Detect which cell encompasses the target text, then output its (X, Y) center coordinate. 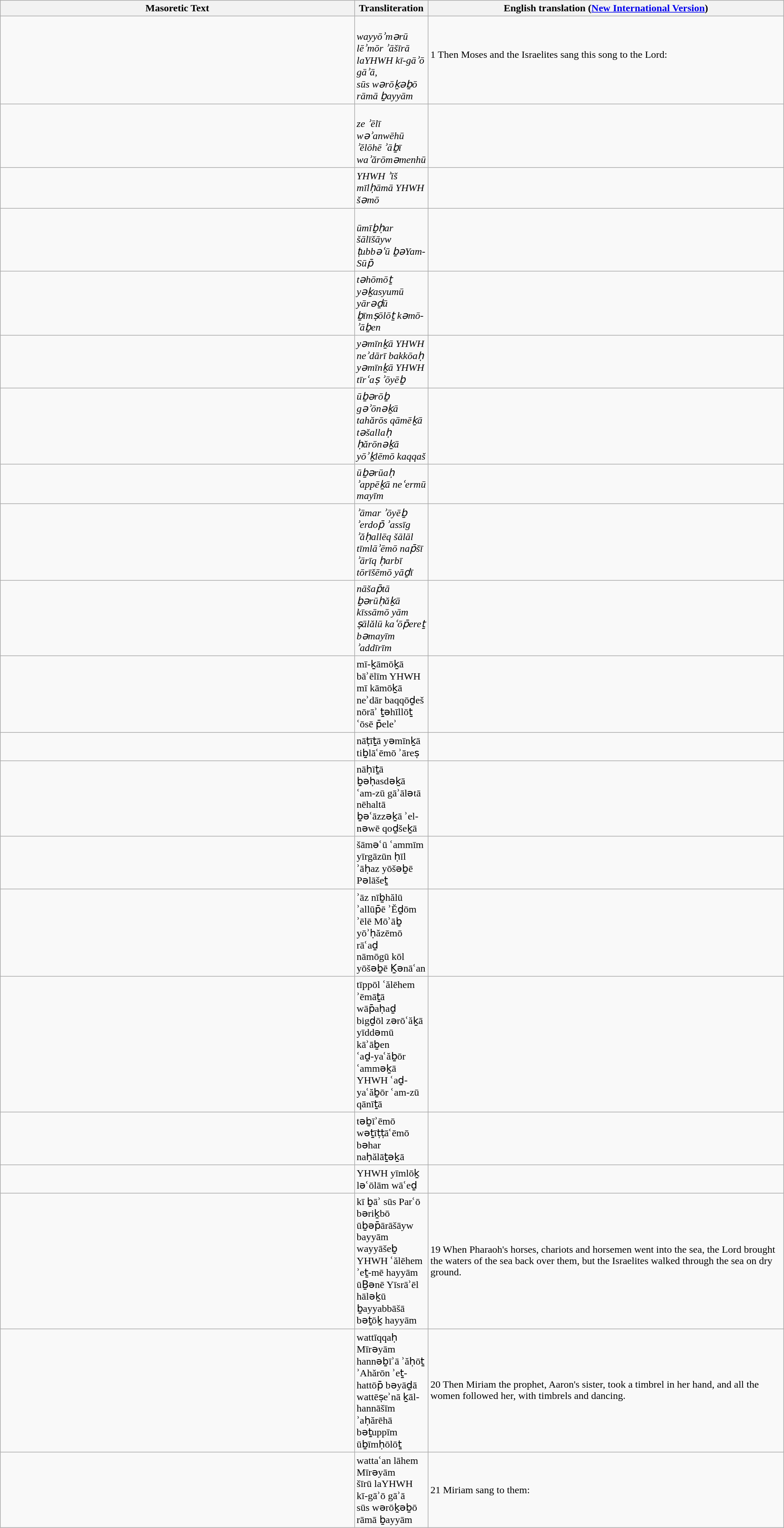
šāməʿū ʿammīm yīrgāzūn ḥīl ʾāḥaz yōšəḇē Pəlāšeṯ (391, 862)
wayyōʾmərū lēʾmōr ʾāšīrā laYHWH kī-gāʾō gāʾā,sūs wərōḵəḇō rāmā ḇayyām (391, 60)
təḇīʾēmō wəṯīṭṭāʿēmō bəhar naḥălāṯəḵā (391, 1139)
ze ʾēlī wəʾanwēhū ʾĕlōhē ʾāḇī waʾărōməmenhū (391, 136)
wattīqqaḥ Mīrəyām hannəḇīʾā ʾăḥōṯ ʾAhărōn ʾeṯ-hattōp̄ bəyāḏā wattēṣeʾnā ḵāl-hannāšīm ʾaḥărēhā bəṯuppīm ūḇīmḥōlōṯ (391, 1390)
wattaʿan lāhem Mīrəyāmšīrū laYHWH kī-gāʾō gāʾāsūs wərōḵəḇō rāmā ḇayyām (391, 1490)
YHWH ʾīš mīlḥāmā YHWH šəmō (391, 188)
ūmīḇḥar šālīšāyw ṭubbəʿū ḇəYam-Sūp̄ (391, 240)
ʾāmar ʾōyēḇ ʾerdop̄ ʾassīgʾăḥallēq šālāl tīmlāʾēmō nap̄šīʾārīq ḥarbī tōrīšēmō yāḏī‎ (391, 542)
nāšap̄tā ḇərūḥăḵā kīssāmō yāmṣālălū kaʿōp̄ereṯ bəmayīm ʾaddīrīm (391, 618)
yəmīnḵā YHWH neʾdārī bakkōaḥyəmīnḵā YHWH tīrʿaṣ ʾōyēḇ (391, 362)
ūḇərōḇ gəʾōnəḵā tahărōs qāmēḵātəšallaḥ ḥărōnəḵā yōʾḵlēmō kaqqaš (391, 426)
Transliteration (391, 8)
tīppōl ʿălēhem ʾēmāṯā wāp̄aḥaḏbigḏōl zərōʿăḵā yīddəmū kāʾāḇenʿaḏ-yaʿăḇōr ʿamməḵā YHWH ʿaḏ-yaʿăḇōr ʿam-zū qānīṯā (391, 1044)
20 Then Miriam the prophet, Aaron's sister, took a timbrel in her hand, and all the women followed her, with timbrels and dancing. (606, 1390)
YHWH yīmlōḵ ləʿōlām wāʿeḏ (391, 1179)
Masoretic Text (178, 8)
mī-ḵāmōḵā bāʾēlīm YHWHmī kāmōḵā neʾdār baqqōḏešnōrāʾ ṯəhīllōṯ ʿōsē p̄eleʾ‎ (391, 694)
kī ḇāʾ sūs Parʿō bəriḵbō ūḇəp̄ārāšāyw bayyām wayyāšeḇ YHWH ʿălēhem ʾeṯ-mē hayyām ūḆənē Yīsrāʾēl hāləḵū ḇayyabbāšā bəṯōḵ hayyām (391, 1261)
ʾāz nīḇhălū ʾallūp̄ē ʾĔḏōm ʾēlē Mōʾāḇ yōʾḥăzēmō rāʿaḏnāmōgū kōl yōšəḇē Ḵənāʿan (391, 933)
1 Then Moses and the Israelites sang this song to the Lord: (606, 60)
nāḥīṯā ḇəḥasdəḵā ʿam-zū gāʾālətānēhaltā ḇəʿāzzəḵā ʾel-nəwē qoḏšeḵā‎ (391, 799)
21 Miriam sang to them: (606, 1490)
English translation (New International Version) (606, 8)
nāṭīṯā yəmīnḵā tiḇlāʿēmō ʾāreṣ (391, 747)
təhōmōṯ yəḵasyumū yārəḏū ḇīmṣōlōṯ kəmō-ʾāḇen (391, 303)
ūḇərūaḥ ʾappēḵā neʿermū mayīm (391, 484)
